Provide the (x, y) coordinate of the cell's center where the given text is located.  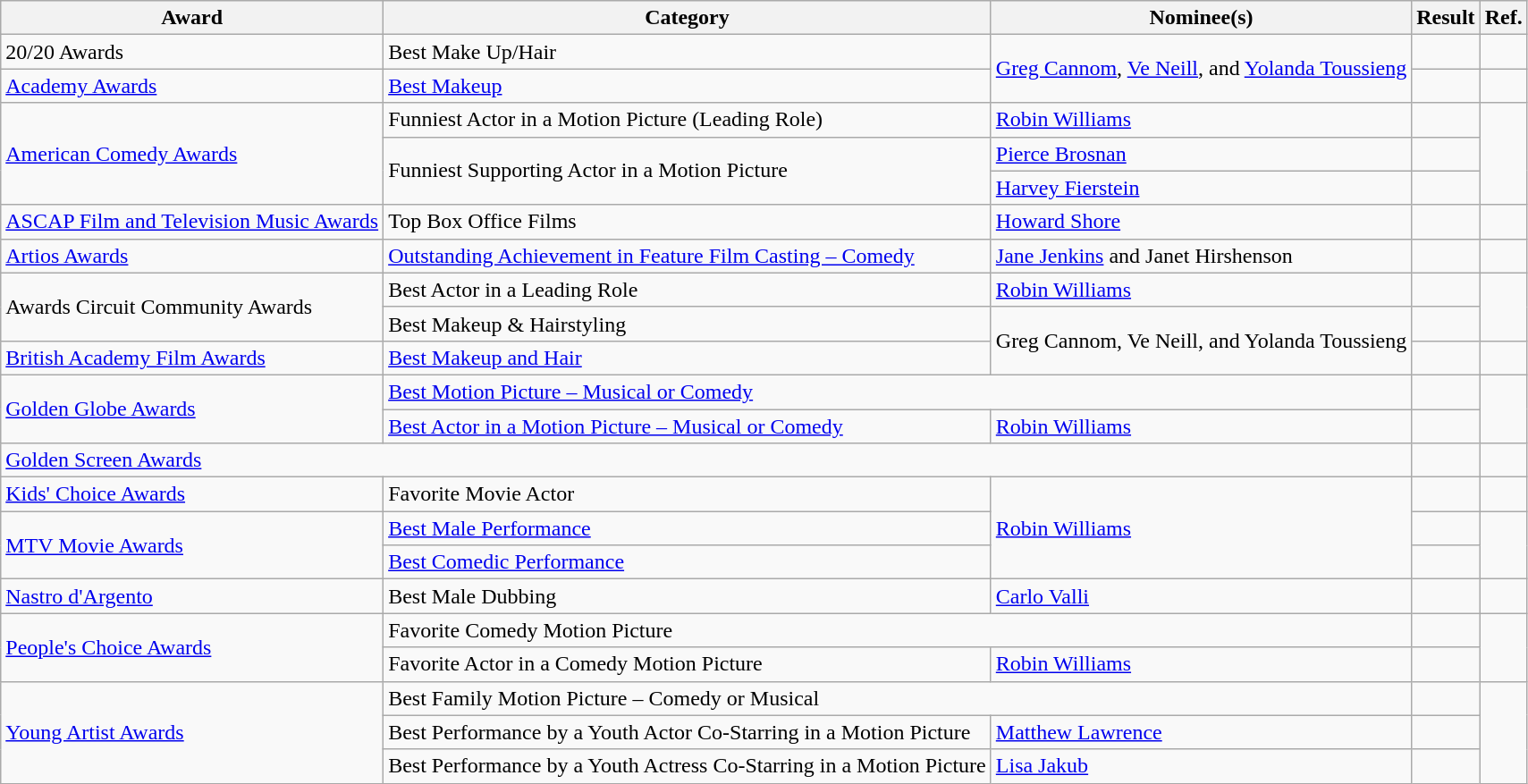
MTV Movie Awards (192, 545)
Funniest Actor in a Motion Picture (Leading Role) (688, 120)
Best Makeup (688, 86)
Result (1446, 18)
Kids' Choice Awards (192, 494)
Academy Awards (192, 86)
Harvey Fierstein (1201, 188)
Funniest Supporting Actor in a Motion Picture (688, 171)
British Academy Film Awards (192, 358)
Outstanding Achievement in Feature Film Casting – Comedy (688, 256)
Best Actor in a Motion Picture – Musical or Comedy (688, 426)
Nastro d'Argento (192, 596)
Best Makeup and Hair (688, 358)
Best Male Dubbing (688, 596)
Golden Globe Awards (192, 409)
Matthew Lawrence (1201, 732)
American Comedy Awards (192, 154)
Pierce Brosnan (1201, 154)
Best Makeup & Hairstyling (688, 324)
Best Male Performance (688, 528)
Young Artist Awards (192, 732)
Jane Jenkins and Janet Hirshenson (1201, 256)
Top Box Office Films (688, 222)
Ref. (1504, 18)
Howard Shore (1201, 222)
Favorite Actor in a Comedy Motion Picture (688, 664)
Best Make Up/Hair (688, 52)
Best Performance by a Youth Actor Co-Starring in a Motion Picture (688, 732)
Favorite Movie Actor (688, 494)
Best Motion Picture – Musical or Comedy (898, 392)
Nominee(s) (1201, 18)
Favorite Comedy Motion Picture (898, 630)
Awards Circuit Community Awards (192, 307)
Best Comedic Performance (688, 562)
Category (688, 18)
People's Choice Awards (192, 647)
20/20 Awards (192, 52)
Best Family Motion Picture – Comedy or Musical (898, 698)
Golden Screen Awards (706, 460)
ASCAP Film and Television Music Awards (192, 222)
Best Actor in a Leading Role (688, 290)
Artios Awards (192, 256)
Lisa Jakub (1201, 766)
Best Performance by a Youth Actress Co-Starring in a Motion Picture (688, 766)
Award (192, 18)
Carlo Valli (1201, 596)
